Capture the cell that displays the provided text and extract its [X, Y] central coordinate. 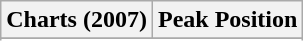
Peak Position [227, 20]
Charts (2007) [77, 20]
